Provide the [x, y] coordinate of the cell's center where the given text is located.  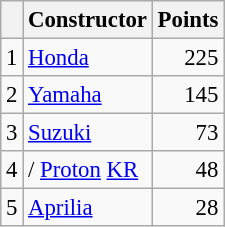
225 [188, 58]
28 [188, 208]
4 [12, 170]
Suzuki [88, 133]
5 [12, 208]
/ Proton KR [88, 170]
Constructor [88, 20]
3 [12, 133]
73 [188, 133]
48 [188, 170]
145 [188, 95]
Yamaha [88, 95]
Honda [88, 58]
Aprilia [88, 208]
1 [12, 58]
2 [12, 95]
Points [188, 20]
